Search for the cell housing the specified text and yield its (x, y) center coordinate. 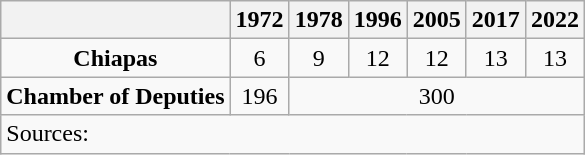
9 (318, 58)
300 (436, 96)
Chamber of Deputies (116, 96)
2017 (496, 20)
6 (260, 58)
2005 (436, 20)
Chiapas (116, 58)
1978 (318, 20)
Sources: (293, 134)
1996 (378, 20)
2022 (554, 20)
196 (260, 96)
1972 (260, 20)
